Capture the cell that displays the provided text and extract its (x, y) central coordinate. 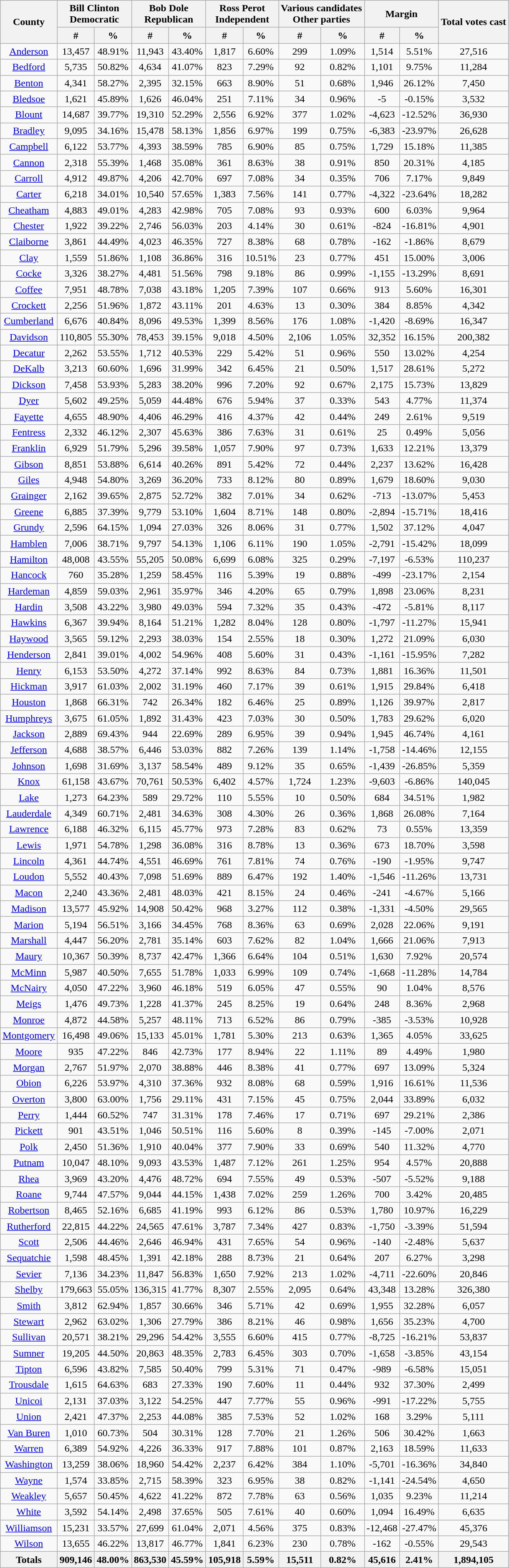
8 (300, 1131)
6,685 (150, 1210)
1,910 (150, 1147)
7.01% (260, 496)
Macon (29, 893)
288 (224, 1258)
207 (382, 1258)
913 (382, 289)
7,585 (150, 1369)
110,237 (474, 559)
248 (382, 1004)
Bob DoleRepublican (169, 14)
1,438 (224, 1194)
742 (150, 702)
-241 (382, 893)
0.63% (343, 1036)
-1,420 (382, 321)
4,206 (150, 178)
747 (150, 1115)
Total votes cast (474, 22)
1.23% (343, 782)
64.23% (113, 798)
35.08% (187, 162)
50.53% (187, 782)
0.70% (343, 1353)
1,696 (150, 369)
760 (76, 575)
3.27% (260, 909)
-1,161 (382, 654)
4,342 (474, 305)
60.60% (113, 369)
2,746 (150, 226)
8,117 (474, 607)
15,051 (474, 1369)
-8.69% (419, 321)
Pickett (29, 1131)
47.61% (187, 1226)
706 (382, 178)
589 (150, 798)
7.15% (260, 1099)
53.10% (187, 512)
-11.27% (419, 623)
594 (224, 607)
Lake (29, 798)
51.86% (113, 258)
1,892 (150, 718)
22.06% (419, 924)
2.61% (419, 416)
-1,658 (382, 1353)
7.26% (260, 750)
5.55% (260, 798)
Henderson (29, 654)
663 (224, 83)
3.42% (419, 1194)
-989 (382, 1369)
-15.42% (419, 544)
20,485 (474, 1194)
19,205 (76, 1353)
59.03% (113, 591)
50.82% (113, 67)
43.20% (113, 1178)
540 (382, 1147)
43.53% (187, 1163)
2,318 (76, 162)
9,095 (76, 131)
303 (300, 1353)
16.49% (419, 1512)
8.85% (419, 305)
-1,797 (382, 623)
7.78% (260, 1496)
White (29, 1512)
3,800 (76, 1099)
9,744 (76, 1194)
Union (29, 1417)
Cumberland (29, 321)
0.99% (343, 274)
71 (300, 1369)
1,626 (150, 99)
29,543 (474, 1544)
11,633 (474, 1448)
Putnam (29, 1163)
1,915 (382, 686)
38.27% (113, 274)
11,847 (150, 1274)
-26.85% (419, 766)
0.33% (343, 400)
32,352 (382, 337)
17 (300, 1115)
9,018 (224, 337)
8.73% (260, 1258)
-23.17% (419, 575)
Ross PerotIndependent (242, 14)
7.12% (260, 1163)
1,057 (224, 448)
-15.95% (419, 654)
1,621 (76, 99)
45.59% (187, 1560)
Campbell (29, 146)
29.21% (419, 1115)
20,888 (474, 1163)
29,565 (474, 909)
1,365 (382, 1036)
4,883 (76, 210)
35.14% (187, 940)
18,960 (150, 1464)
7.55% (260, 1178)
2,968 (474, 1004)
20.31% (419, 162)
5,602 (76, 400)
-22.60% (419, 1274)
6.23% (260, 1544)
37.14% (187, 670)
29,296 (150, 1337)
1,955 (382, 1306)
-5.52% (419, 1178)
Bledsoe (29, 99)
6,699 (224, 559)
4,622 (150, 1496)
423 (224, 718)
2,506 (76, 1242)
326 (224, 528)
32.15% (187, 83)
36.33% (187, 1448)
Hardin (29, 607)
26.34% (187, 702)
24 (300, 893)
18,282 (474, 194)
13.28% (419, 1290)
61.03% (113, 686)
2,817 (474, 702)
38.88% (187, 1067)
727 (224, 242)
7,655 (150, 972)
-13.07% (419, 496)
0.71% (343, 1115)
0.68% (343, 83)
14,687 (76, 115)
45,376 (474, 1528)
54.96% (187, 654)
34.01% (113, 194)
48.10% (113, 1163)
326,380 (474, 1290)
55.30% (113, 337)
-1,758 (382, 750)
54.80% (113, 480)
6.99% (260, 972)
Jackson (29, 734)
5.30% (260, 1036)
3,122 (150, 1401)
11,214 (474, 1496)
2,293 (150, 639)
55 (300, 1401)
-4,711 (382, 1274)
5,987 (76, 972)
18,416 (474, 512)
299 (300, 51)
-8,725 (382, 1337)
6.47% (260, 877)
6.42% (260, 1464)
4.63% (260, 305)
44.58% (113, 1020)
4,634 (150, 67)
43,348 (382, 1290)
5,359 (474, 766)
52 (300, 1417)
Trousdale (29, 1385)
-6,383 (382, 131)
245 (224, 1004)
42.47% (187, 956)
7,450 (474, 83)
47.57% (113, 1194)
451 (382, 258)
Wayne (29, 1480)
20,863 (150, 1353)
78,453 (150, 337)
421 (224, 893)
-507 (382, 1178)
35.97% (187, 591)
34.63% (187, 813)
1,598 (76, 1258)
Bill ClintonDemocratic (94, 14)
20,571 (76, 1337)
2,889 (76, 734)
2,332 (76, 432)
799 (224, 1369)
2,875 (150, 496)
-13.29% (419, 274)
705 (224, 210)
Sullivan (29, 1337)
83 (300, 829)
Lauderdale (29, 813)
18.70% (419, 845)
31.31% (187, 1115)
199 (300, 131)
1.10% (343, 1464)
Marshall (29, 940)
2,307 (150, 432)
Hamilton (29, 559)
891 (224, 464)
85 (300, 146)
2,253 (150, 1417)
15,133 (150, 1036)
44.74% (113, 861)
917 (224, 1448)
54.14% (113, 1512)
7.46% (260, 1115)
52.16% (113, 1210)
64.15% (113, 528)
4.50% (260, 337)
1.11% (343, 1052)
996 (224, 385)
43.36% (113, 893)
54.78% (113, 845)
7.28% (260, 829)
Tipton (29, 1369)
26 (300, 813)
Moore (29, 1052)
10.97% (419, 1210)
30.66% (187, 1306)
34.45% (187, 924)
1,650 (224, 1274)
11,284 (474, 67)
58.13% (187, 131)
18,099 (474, 544)
6,020 (474, 718)
104 (300, 956)
109 (300, 972)
993 (224, 1210)
2,499 (474, 1385)
505 (224, 1512)
39.77% (113, 115)
1,101 (382, 67)
46.32% (113, 829)
6,389 (76, 1448)
10 (300, 798)
6,115 (150, 829)
8,164 (150, 623)
1,306 (150, 1321)
16.61% (419, 1083)
16,229 (474, 1210)
5,657 (76, 1496)
37.03% (113, 1401)
308 (224, 813)
7.61% (260, 1512)
Montgomery (29, 1036)
1,857 (150, 1306)
27.03% (187, 528)
6,614 (150, 464)
7.70% (260, 1432)
1,476 (76, 1004)
1,517 (382, 369)
10.51% (260, 258)
9.12% (260, 766)
Hamblen (29, 544)
32.28% (419, 1306)
4,859 (76, 591)
6.92% (260, 115)
4.30% (260, 813)
-16.36% (419, 1464)
6.11% (260, 544)
42.70% (187, 178)
10,047 (76, 1163)
40.53% (187, 353)
8.06% (260, 528)
-2,894 (382, 512)
11,536 (474, 1083)
230 (300, 1544)
43.51% (113, 1131)
40.43% (113, 877)
63.00% (113, 1099)
1,712 (150, 353)
7.34% (260, 1226)
8,231 (474, 591)
51.78% (187, 972)
12.21% (419, 448)
29.72% (187, 798)
53,837 (474, 1337)
-1.95% (419, 861)
676 (224, 400)
203 (224, 226)
60.71% (113, 813)
0.94% (343, 734)
Houston (29, 702)
48.91% (113, 51)
8,851 (76, 464)
-2.48% (419, 1242)
Van Buren (29, 1432)
4,551 (150, 861)
80 (300, 480)
Totals (29, 1560)
-6.53% (419, 559)
4,655 (76, 416)
684 (382, 798)
1,679 (382, 480)
5,735 (76, 67)
-11.26% (419, 877)
41.37% (187, 1004)
43.67% (113, 782)
4,349 (76, 813)
38.03% (187, 639)
-6.58% (419, 1369)
-24.54% (419, 1480)
1,574 (76, 1480)
50.45% (113, 1496)
2.41% (419, 1560)
31.43% (187, 718)
60.73% (113, 1432)
Decatur (29, 353)
5,111 (474, 1417)
3,166 (150, 924)
3,598 (474, 845)
427 (300, 1226)
761 (224, 861)
58.45% (187, 575)
Williamson (29, 1528)
45.77% (187, 829)
2,841 (76, 654)
3,137 (150, 766)
43,154 (474, 1353)
-991 (382, 1401)
7,951 (76, 289)
1,228 (150, 1004)
43.18% (187, 289)
5,552 (76, 877)
8.15% (260, 893)
2,028 (382, 924)
8,679 (474, 242)
60.52% (113, 1115)
22 (300, 1052)
8,576 (474, 988)
51.69% (187, 877)
36.20% (187, 480)
229 (224, 353)
-14.46% (419, 750)
29.62% (419, 718)
Rutherford (29, 1226)
4,393 (150, 146)
7,098 (150, 877)
-6.86% (419, 782)
0.67% (343, 385)
107 (300, 289)
Sevier (29, 1274)
-1.86% (419, 242)
48,008 (76, 559)
13,359 (474, 829)
9,747 (474, 861)
11,385 (474, 146)
9,044 (150, 1194)
1,487 (224, 1163)
178 (224, 1115)
1,945 (382, 734)
1,468 (150, 162)
-27.47% (419, 1528)
0.38% (343, 909)
4,047 (474, 528)
Washington (29, 1464)
Various candidatesOther parties (322, 14)
1,630 (382, 956)
3,555 (224, 1337)
46.29% (187, 416)
23.06% (419, 591)
53.03% (187, 750)
33,625 (474, 1036)
6.52% (260, 1020)
6.27% (419, 1258)
0.39% (343, 1131)
8.78% (260, 845)
8,307 (224, 1290)
66.31% (113, 702)
64.63% (113, 1385)
51.56% (187, 274)
-1,668 (382, 972)
35.28% (113, 575)
823 (224, 67)
38.21% (113, 1337)
30.42% (419, 1432)
16.15% (419, 337)
51.96% (113, 305)
12,155 (474, 750)
21.06% (419, 940)
-472 (382, 607)
8,737 (150, 956)
1.08% (343, 321)
1,881 (382, 670)
Davidson (29, 337)
1,035 (382, 1496)
4,050 (76, 988)
2,240 (76, 893)
1,205 (224, 289)
65 (300, 591)
6,929 (76, 448)
Maury (29, 956)
Dyer (29, 400)
46.12% (113, 432)
1,391 (150, 1258)
Bedford (29, 67)
0.88% (343, 575)
8.90% (260, 83)
1,724 (300, 782)
9,191 (474, 924)
54.25% (187, 1401)
3,812 (76, 1306)
Fayette (29, 416)
-15.71% (419, 512)
Claiborne (29, 242)
673 (382, 845)
49.87% (113, 178)
40 (300, 1512)
Blount (29, 115)
42.73% (187, 1052)
Grundy (29, 528)
49.01% (113, 210)
74 (300, 861)
4,002 (150, 654)
50.40% (187, 1369)
8.12% (260, 480)
14,784 (474, 972)
Hickman (29, 686)
97 (300, 448)
2,781 (150, 940)
4,481 (150, 274)
3,326 (76, 274)
6,402 (224, 782)
3,861 (76, 242)
-0.15% (419, 99)
Madison (29, 909)
4,901 (474, 226)
1.40% (343, 877)
141 (300, 194)
6,635 (474, 1512)
385 (224, 1417)
5.51% (419, 51)
10,540 (150, 194)
36,930 (474, 115)
Gibson (29, 464)
Polk (29, 1147)
8.04% (260, 623)
59.12% (113, 639)
0.47% (343, 1369)
55.39% (113, 162)
50.42% (187, 909)
37.30% (419, 1385)
McMinn (29, 972)
38.71% (113, 544)
Cannon (29, 162)
101 (300, 1448)
6.12% (260, 1210)
323 (224, 1480)
27,516 (474, 51)
46.74% (419, 734)
8,465 (76, 1210)
4,476 (150, 1178)
4,310 (150, 1083)
1,663 (474, 1432)
9.23% (419, 1496)
43.55% (113, 559)
22.69% (187, 734)
408 (224, 654)
13,259 (76, 1464)
Bradley (29, 131)
15.18% (419, 146)
29.84% (419, 686)
Roane (29, 1194)
3.29% (419, 1417)
6.03% (419, 210)
58.54% (187, 766)
26.08% (419, 813)
61.04% (187, 1528)
Jefferson (29, 750)
489 (224, 766)
Chester (29, 226)
-7.00% (419, 1131)
54 (300, 1242)
53.88% (113, 464)
Lincoln (29, 861)
2,556 (224, 115)
18.59% (419, 1448)
-12,468 (382, 1528)
200,382 (474, 337)
44.22% (113, 1226)
49.73% (113, 1004)
7.11% (260, 99)
261 (300, 1163)
13,817 (150, 1544)
Franklin (29, 448)
4.56% (260, 1528)
Morgan (29, 1067)
39.94% (113, 623)
-140 (382, 1242)
6,226 (76, 1083)
1,444 (76, 1115)
3,787 (224, 1226)
46.35% (187, 242)
4,254 (474, 353)
51,594 (474, 1226)
2,262 (76, 353)
7.62% (260, 940)
44.48% (187, 400)
5,272 (474, 369)
-5,701 (382, 1464)
Cocke (29, 274)
29.11% (187, 1099)
1,780 (382, 1210)
909,146 (76, 1560)
1.25% (343, 1163)
139 (300, 750)
62.94% (113, 1306)
Obion (29, 1083)
36.86% (187, 258)
2,256 (76, 305)
5,453 (474, 496)
5,755 (474, 1401)
992 (224, 670)
Anderson (29, 51)
20,846 (474, 1274)
33.57% (113, 1528)
5,324 (474, 1067)
2,450 (76, 1147)
4,226 (150, 1448)
38.57% (113, 750)
15.73% (419, 385)
48.45% (113, 1258)
Margin (401, 14)
968 (224, 909)
6,030 (474, 639)
50.51% (187, 1131)
249 (382, 416)
Wilson (29, 1544)
7.65% (260, 1242)
Dickson (29, 385)
3,532 (474, 99)
1,756 (150, 1099)
39.22% (113, 226)
882 (224, 750)
37.12% (419, 528)
39.01% (113, 654)
168 (382, 1417)
-1,141 (382, 1480)
5,194 (76, 924)
46.94% (187, 1242)
48.00% (113, 1560)
-5 (382, 99)
40.04% (187, 1147)
7,164 (474, 813)
48.35% (187, 1353)
Marion (29, 924)
9.18% (260, 274)
6.90% (260, 146)
13,829 (474, 385)
Giles (29, 480)
-4.67% (419, 893)
-12.52% (419, 115)
2,175 (382, 385)
49.06% (113, 1036)
52.29% (187, 115)
0.98% (343, 1321)
9,849 (474, 178)
1,898 (382, 591)
42.18% (187, 1258)
46.69% (187, 861)
6,153 (76, 670)
901 (76, 1131)
Crockett (29, 305)
4,185 (474, 162)
4,650 (474, 1480)
61,158 (76, 782)
3,917 (76, 686)
49.53% (187, 321)
1,916 (382, 1083)
6.08% (260, 559)
42.98% (187, 210)
56.51% (113, 924)
39.58% (187, 448)
543 (382, 400)
Hawkins (29, 623)
-1,331 (382, 909)
Sequatchie (29, 1258)
2,154 (474, 575)
1,922 (76, 226)
0.56% (343, 1496)
2,095 (300, 1290)
Fentress (29, 432)
5,056 (474, 432)
41.07% (187, 67)
6,057 (474, 1306)
Knox (29, 782)
713 (224, 1020)
31.99% (187, 369)
1,108 (150, 258)
447 (224, 1401)
1,656 (382, 1321)
7.03% (260, 718)
34.16% (113, 131)
Rhea (29, 1178)
15,478 (150, 131)
38.20% (187, 385)
46.18% (187, 988)
33.89% (419, 1099)
8,096 (150, 321)
506 (382, 1432)
872 (224, 1496)
26,628 (474, 131)
39.65% (113, 496)
15,231 (76, 1528)
375 (300, 1528)
192 (300, 877)
1.09% (343, 51)
45.63% (187, 432)
15.00% (419, 258)
51.97% (113, 1067)
-4,322 (382, 194)
45,616 (382, 1560)
43.22% (113, 607)
34.51% (419, 798)
7,038 (150, 289)
5,283 (150, 385)
1,980 (474, 1052)
31.19% (187, 686)
8.94% (260, 1052)
2,070 (150, 1067)
110 (224, 798)
7.56% (260, 194)
1,272 (382, 639)
Sumner (29, 1353)
Henry (29, 670)
14,908 (150, 909)
8.21% (260, 1321)
50.39% (113, 956)
4.05% (419, 1036)
1,872 (150, 305)
4,688 (76, 750)
-1,546 (382, 877)
51.36% (113, 1147)
0.74% (343, 972)
1,282 (224, 623)
-3.53% (419, 1020)
82 (300, 940)
2,386 (474, 1115)
44.46% (113, 1242)
53.93% (113, 385)
6,596 (76, 1369)
37.36% (187, 1083)
289 (224, 734)
5.94% (260, 400)
34,840 (474, 1464)
1,783 (382, 718)
43.40% (187, 51)
944 (150, 734)
7,913 (474, 940)
4.14% (260, 226)
44.50% (113, 1353)
41 (300, 1067)
2,162 (76, 496)
6.64% (260, 956)
49 (300, 1178)
4,341 (76, 83)
1,514 (382, 51)
2,783 (224, 1353)
11,943 (150, 51)
7.53% (260, 1417)
4,700 (474, 1321)
4,406 (150, 416)
785 (224, 146)
Warren (29, 1448)
Benton (29, 83)
446 (224, 1067)
5.71% (260, 1306)
550 (382, 353)
2,767 (76, 1067)
5,296 (150, 448)
342 (224, 369)
9,779 (150, 512)
2,395 (150, 83)
-3.85% (419, 1353)
4,872 (76, 1020)
4,023 (150, 242)
21.09% (419, 639)
56.83% (187, 1274)
53.50% (113, 670)
1,666 (382, 940)
55.05% (113, 1290)
41.22% (187, 1496)
4.20% (260, 591)
47.37% (113, 1417)
733 (224, 480)
44.08% (187, 1417)
4,361 (76, 861)
38.06% (113, 1464)
3,960 (150, 988)
110,805 (76, 337)
Weakley (29, 1496)
46.77% (187, 1544)
-23.97% (419, 131)
11,501 (474, 670)
Unicoi (29, 1401)
259 (300, 1194)
44.15% (187, 1194)
0.59% (343, 1083)
7.32% (260, 607)
37.65% (187, 1512)
13,577 (76, 909)
13.62% (419, 464)
-499 (382, 575)
9,030 (474, 480)
850 (382, 162)
33.85% (113, 1480)
26.12% (419, 83)
45.01% (187, 1036)
10,367 (76, 956)
4,447 (76, 940)
16,301 (474, 289)
8.25% (260, 1004)
53.55% (113, 353)
58.39% (187, 1480)
8.08% (260, 1083)
50.08% (187, 559)
20,574 (474, 956)
-3.39% (419, 1226)
1,010 (76, 1432)
1,841 (224, 1544)
1.14% (343, 750)
798 (224, 274)
179,663 (76, 1290)
11,374 (474, 400)
45 (300, 1099)
935 (76, 1052)
9,964 (474, 210)
56.03% (187, 226)
6.46% (260, 702)
Loudon (29, 877)
2,961 (150, 591)
7.60% (260, 1385)
9,519 (474, 416)
61.05% (113, 718)
Hardeman (29, 591)
6,885 (76, 512)
361 (224, 162)
7.39% (260, 289)
5.59% (260, 1560)
-16.81% (419, 226)
1,106 (224, 544)
7.77% (260, 1401)
112 (300, 909)
Coffee (29, 289)
-16.21% (419, 1337)
683 (150, 1385)
1,273 (76, 798)
-23.64% (419, 194)
Hancock (29, 575)
3,675 (76, 718)
43.11% (187, 305)
5,166 (474, 893)
201 (224, 305)
325 (300, 559)
1,615 (76, 1385)
48.72% (187, 1178)
8,691 (474, 274)
4,912 (76, 178)
36.08% (187, 845)
6,418 (474, 686)
1,856 (224, 131)
51.79% (113, 448)
15,511 (300, 1560)
57.65% (187, 194)
46.04% (187, 99)
9.75% (419, 67)
460 (224, 686)
0.91% (343, 162)
47 (300, 988)
768 (224, 924)
43.82% (113, 1369)
7.20% (260, 385)
182 (224, 702)
89 (382, 1052)
-0.55% (419, 1544)
51.21% (187, 623)
1,366 (224, 956)
105,918 (224, 1560)
37.39% (113, 512)
4.37% (260, 416)
40.50% (113, 972)
40.84% (113, 321)
56.20% (113, 940)
37 (300, 400)
954 (382, 1163)
Stewart (29, 1321)
Overton (29, 1099)
4,948 (76, 480)
69.43% (113, 734)
416 (224, 416)
Carter (29, 194)
18.60% (419, 480)
13.09% (419, 1067)
415 (300, 1337)
13,731 (474, 877)
1,126 (382, 702)
3,969 (76, 1178)
5.39% (260, 575)
-824 (382, 226)
6,122 (76, 146)
13,379 (474, 448)
1,559 (76, 258)
6,188 (76, 829)
504 (150, 1432)
7.02% (260, 1194)
DeKalb (29, 369)
-9,603 (382, 782)
6.97% (260, 131)
0.46% (343, 893)
5,637 (474, 1242)
Carroll (29, 178)
Lawrence (29, 829)
53.77% (113, 146)
519 (224, 988)
973 (224, 829)
Grainger (29, 496)
Smith (29, 1306)
90 (382, 988)
54.13% (187, 544)
33 (300, 1147)
1,698 (76, 766)
5,257 (150, 1020)
55,205 (150, 559)
-145 (382, 1131)
63.02% (113, 1321)
2,163 (382, 1448)
3,213 (76, 369)
Robertson (29, 1210)
0.35% (343, 178)
93 (300, 210)
3,980 (150, 607)
846 (150, 1052)
39.15% (187, 337)
1,259 (150, 575)
-17.22% (419, 1401)
-5.81% (419, 607)
52.72% (187, 496)
Lewis (29, 845)
1,817 (224, 51)
38.59% (187, 146)
694 (224, 1178)
-11.28% (419, 972)
4.77% (419, 400)
2,715 (150, 1480)
34.23% (113, 1274)
2,106 (300, 337)
2,646 (150, 1242)
46 (300, 1321)
County (29, 22)
16,347 (474, 321)
22,815 (76, 1226)
7,006 (76, 544)
-190 (382, 861)
1,502 (382, 528)
3,269 (150, 480)
1,033 (224, 972)
44.49% (113, 242)
18 (300, 639)
-713 (382, 496)
8.56% (260, 321)
Clay (29, 258)
-385 (382, 1020)
28.61% (419, 369)
-2,791 (382, 544)
49.25% (113, 400)
73 (382, 829)
35.23% (419, 1321)
603 (224, 940)
2,421 (76, 1417)
23 (300, 258)
13,655 (76, 1544)
-4.50% (419, 909)
9,797 (150, 544)
4,283 (150, 210)
0.76% (343, 861)
1,971 (76, 845)
16,428 (474, 464)
31.69% (113, 766)
27.33% (187, 1385)
7.81% (260, 861)
7.63% (260, 432)
0.60% (343, 1512)
1,946 (382, 83)
6,676 (76, 321)
6.05% (260, 988)
1,046 (150, 1131)
3,006 (474, 258)
Greene (29, 512)
6,218 (76, 194)
27,699 (150, 1528)
2,962 (76, 1321)
8.71% (260, 512)
11 (300, 1385)
Perry (29, 1115)
176 (300, 321)
1,298 (150, 845)
2,131 (76, 1401)
24,565 (150, 1226)
Meigs (29, 1004)
1,604 (224, 512)
48.90% (113, 416)
54.92% (113, 1448)
Monroe (29, 1020)
1,982 (474, 798)
600 (382, 210)
0.66% (343, 289)
863,530 (150, 1560)
-1,439 (382, 766)
0.51% (343, 956)
7,458 (76, 385)
27.79% (187, 1321)
6,367 (76, 623)
6,446 (150, 750)
72 (300, 464)
3,565 (76, 639)
1,894,105 (474, 1560)
Cheatham (29, 210)
4,272 (150, 670)
49.03% (187, 607)
0.65% (343, 766)
382 (224, 496)
-7,197 (382, 559)
13.02% (419, 353)
Johnson (29, 766)
11.32% (419, 1147)
7,282 (474, 654)
1,383 (224, 194)
19,310 (150, 115)
7,136 (76, 1274)
0.49% (419, 432)
4.49% (419, 1052)
4,161 (474, 734)
140,045 (474, 782)
46.22% (113, 1544)
39.97% (419, 702)
1,781 (224, 1036)
45.92% (113, 909)
Haywood (29, 639)
1,399 (224, 321)
7.29% (260, 67)
5,059 (150, 400)
3,592 (76, 1512)
Scott (29, 1242)
48.03% (187, 893)
10,928 (474, 1020)
6,032 (474, 1099)
3,298 (474, 1258)
McNairy (29, 988)
40.26% (187, 464)
2,498 (150, 1512)
2,596 (76, 528)
Shelby (29, 1290)
0.29% (343, 559)
7.88% (260, 1448)
48.11% (187, 1020)
41.19% (187, 1210)
70,761 (150, 782)
2,002 (150, 686)
5.31% (260, 1369)
700 (382, 1194)
9,093 (150, 1163)
41.77% (187, 1290)
1,633 (382, 448)
889 (224, 877)
251 (224, 99)
48.78% (113, 289)
-1,750 (382, 1226)
45.89% (113, 99)
13,457 (76, 51)
4,770 (474, 1147)
154 (224, 639)
84 (300, 670)
30.31% (187, 1432)
16,498 (76, 1036)
58.27% (113, 83)
16.36% (419, 670)
0.87% (343, 1448)
0.93% (343, 210)
1,729 (382, 146)
-1,155 (382, 274)
53.97% (113, 1083)
2,044 (382, 1099)
148 (300, 512)
9,188 (474, 1178)
Humphreys (29, 718)
3,508 (76, 607)
136,315 (150, 1290)
15,941 (474, 623)
-4,623 (382, 115)
177 (224, 1052)
